From the cell containing the given text, extract its center point as (x, y) coordinate. 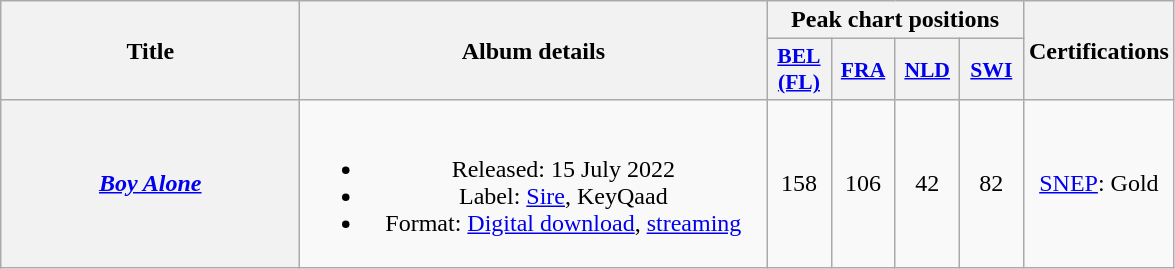
NLD (927, 70)
SWI (991, 70)
42 (927, 184)
82 (991, 184)
BEL(FL) (799, 70)
Boy Alone (150, 184)
Released: 15 July 2022Label: Sire, KeyQaadFormat: Digital download, streaming (534, 184)
FRA (863, 70)
SNEP: Gold (1098, 184)
Peak chart positions (895, 20)
Title (150, 50)
Album details (534, 50)
106 (863, 184)
158 (799, 184)
Certifications (1098, 50)
